Pinpoint the cell where the given text exists, returning its [X, Y] midpoint coordinate. 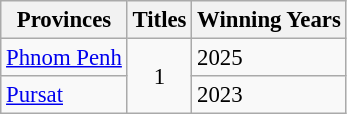
Winning Years [269, 20]
2025 [269, 58]
2023 [269, 95]
Phnom Penh [64, 58]
1 [160, 76]
Titles [160, 20]
Provinces [64, 20]
Pursat [64, 95]
